Scan for the cell matching the given text and deliver its (X, Y) coordinate at center. 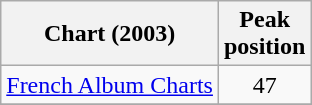
47 (264, 85)
French Album Charts (110, 85)
Peakposition (264, 34)
Chart (2003) (110, 34)
